Determine the [X, Y] coordinate at the center of the cell enclosing the given text.  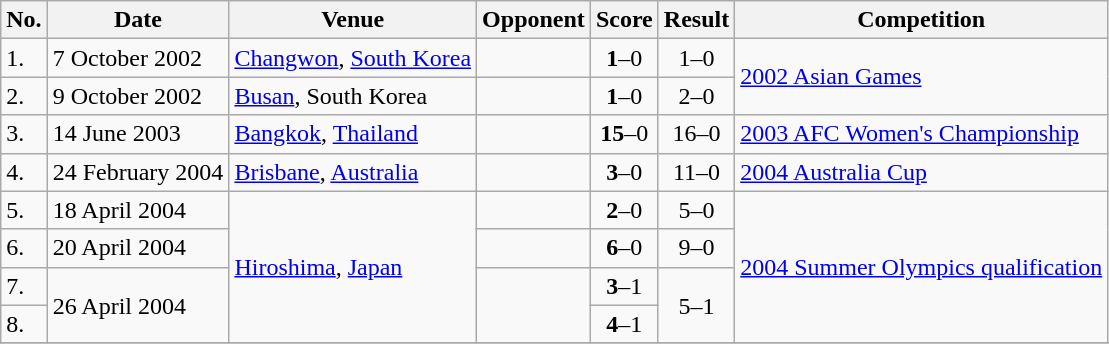
Venue [353, 20]
4–1 [624, 324]
2002 Asian Games [922, 77]
15–0 [624, 134]
6–0 [624, 248]
24 February 2004 [138, 172]
9 October 2002 [138, 96]
3–0 [624, 172]
14 June 2003 [138, 134]
5–1 [696, 305]
2003 AFC Women's Championship [922, 134]
7 October 2002 [138, 58]
2. [24, 96]
Competition [922, 20]
11–0 [696, 172]
18 April 2004 [138, 210]
Result [696, 20]
Bangkok, Thailand [353, 134]
2004 Australia Cup [922, 172]
9–0 [696, 248]
Busan, South Korea [353, 96]
Opponent [534, 20]
3–1 [624, 286]
7. [24, 286]
16–0 [696, 134]
2004 Summer Olympics qualification [922, 267]
No. [24, 20]
26 April 2004 [138, 305]
Brisbane, Australia [353, 172]
6. [24, 248]
20 April 2004 [138, 248]
Hiroshima, Japan [353, 267]
Date [138, 20]
8. [24, 324]
3. [24, 134]
5. [24, 210]
1. [24, 58]
Changwon, South Korea [353, 58]
5–0 [696, 210]
4. [24, 172]
Score [624, 20]
